Output the [X, Y] coordinate of the center of the cell containing the given text.  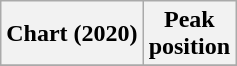
Peakposition [189, 34]
Chart (2020) [72, 34]
